Output the [X, Y] coordinate of the center of the cell containing the given text.  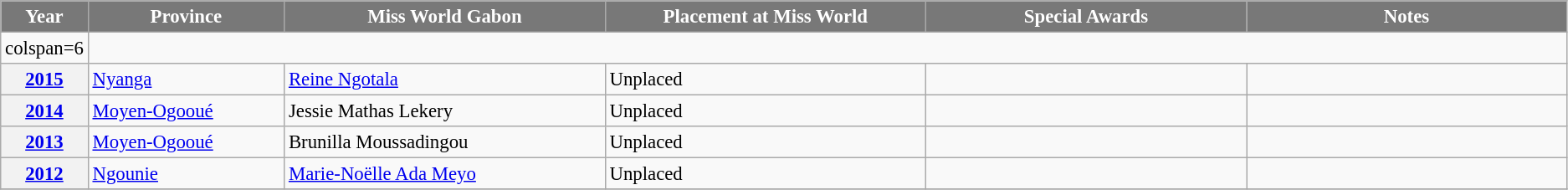
Province [186, 17]
Reine Ngotala [445, 80]
Marie-Noëlle Ada Meyo [445, 174]
Special Awards [1086, 17]
Nyanga [186, 80]
Placement at Miss World [765, 17]
Brunilla Moussadingou [445, 142]
Ngounie [186, 174]
Jessie Mathas Lekery [445, 111]
2014 [44, 111]
Notes [1407, 17]
Year [44, 17]
2013 [44, 142]
colspan=6 [44, 49]
2015 [44, 80]
Miss World Gabon [445, 17]
2012 [44, 174]
